Identify which cell holds the provided text, then report its (x, y) central coordinate. 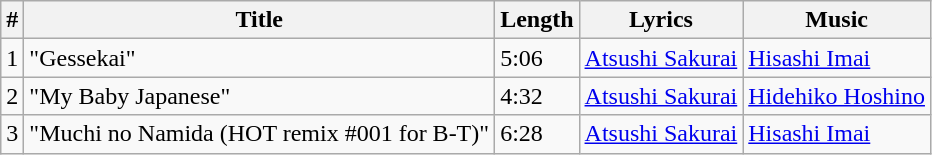
Title (260, 20)
Lyrics (661, 20)
"Gessekai" (260, 58)
1 (12, 58)
Music (837, 20)
4:32 (537, 96)
3 (12, 134)
Length (537, 20)
2 (12, 96)
"Muchi no Namida (HOT remix #001 for B-T)" (260, 134)
5:06 (537, 58)
Hidehiko Hoshino (837, 96)
# (12, 20)
"My Baby Japanese" (260, 96)
6:28 (537, 134)
